Identify which cell holds the provided text, then report its (x, y) central coordinate. 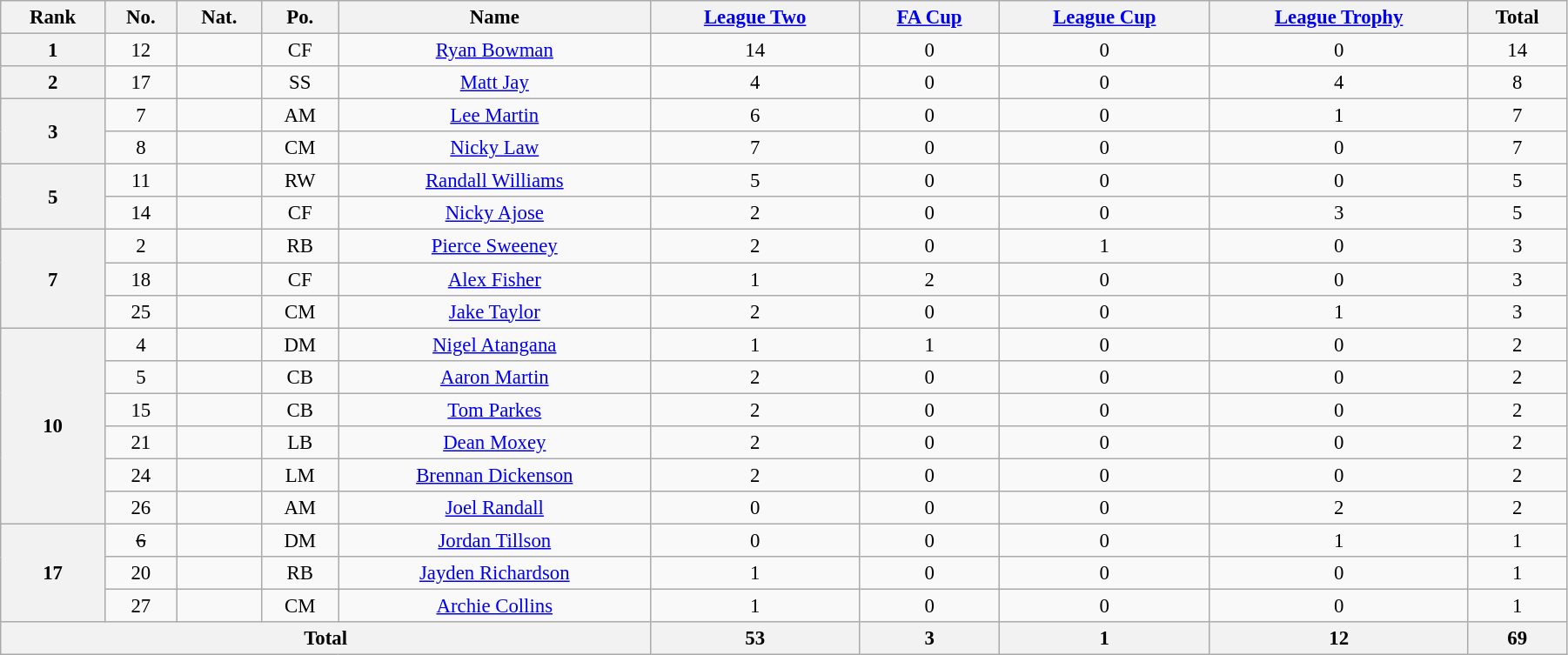
Joel Randall (494, 508)
Pierce Sweeney (494, 246)
21 (141, 443)
Jordan Tillson (494, 540)
Lee Martin (494, 116)
Rank (53, 17)
24 (141, 475)
Jake Taylor (494, 311)
Tom Parkes (494, 410)
Dean Moxey (494, 443)
League Trophy (1338, 17)
Matt Jay (494, 83)
10 (53, 426)
Archie Collins (494, 606)
League Two (754, 17)
No. (141, 17)
Jayden Richardson (494, 573)
15 (141, 410)
53 (754, 638)
Nat. (219, 17)
Aaron Martin (494, 377)
SS (299, 83)
Nigel Atangana (494, 344)
18 (141, 279)
11 (141, 181)
Name (494, 17)
Po. (299, 17)
Nicky Ajose (494, 213)
FA Cup (929, 17)
69 (1518, 638)
Brennan Dickenson (494, 475)
League Cup (1104, 17)
Randall Williams (494, 181)
Ryan Bowman (494, 50)
26 (141, 508)
LB (299, 443)
RW (299, 181)
LM (299, 475)
Nicky Law (494, 148)
25 (141, 311)
Alex Fisher (494, 279)
27 (141, 606)
20 (141, 573)
